Output the (x, y) coordinate of the center of the cell containing the given text.  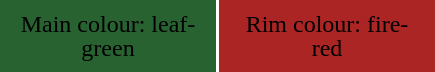
Rim colour: fire-red (327, 36)
Main colour: leaf-green (108, 36)
